From the cell containing the given text, extract its center point as (X, Y) coordinate. 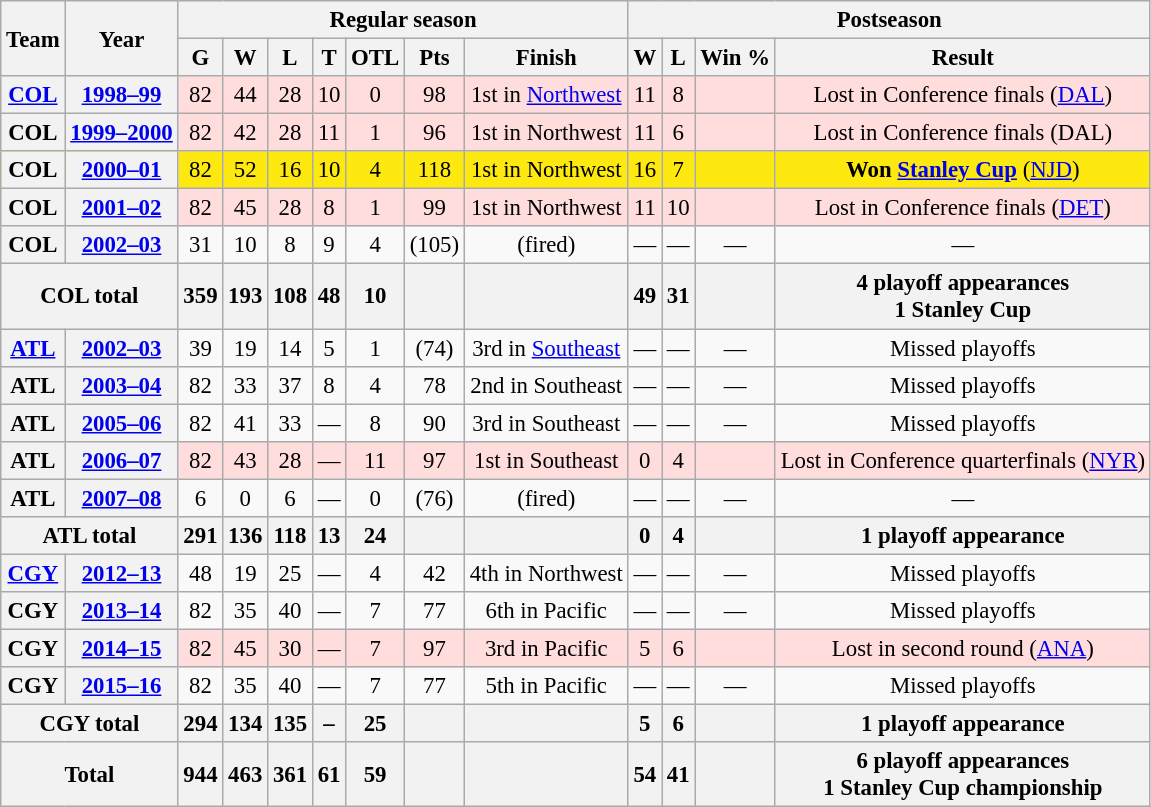
24 (376, 536)
6th in Pacific (546, 611)
Year (122, 38)
98 (434, 95)
2001–02 (122, 208)
Total (90, 774)
4th in Northwest (546, 573)
2000–01 (122, 170)
944 (200, 774)
2014–15 (122, 648)
2005–06 (122, 423)
1998–99 (122, 95)
39 (200, 348)
T (328, 58)
193 (246, 296)
90 (434, 423)
6 playoff appearances1 Stanley Cup championship (962, 774)
2003–04 (122, 385)
(105) (434, 245)
96 (434, 133)
2012–13 (122, 573)
52 (246, 170)
291 (200, 536)
Pts (434, 58)
Finish (546, 58)
134 (246, 724)
3rd in Pacific (546, 648)
99 (434, 208)
54 (644, 774)
14 (290, 348)
361 (290, 774)
Won Stanley Cup (NJD) (962, 170)
– (328, 724)
2015–16 (122, 686)
G (200, 58)
2013–14 (122, 611)
136 (246, 536)
ATL total (90, 536)
COL total (90, 296)
Lost in Conference quarterfinals (NYR) (962, 460)
4 playoff appearances1 Stanley Cup (962, 296)
2007–08 (122, 498)
OTL (376, 58)
59 (376, 774)
2nd in Southeast (546, 385)
Regular season (403, 20)
108 (290, 296)
Team (33, 38)
463 (246, 774)
78 (434, 385)
(76) (434, 498)
2006–07 (122, 460)
49 (644, 296)
Postseason (889, 20)
Result (962, 58)
30 (290, 648)
44 (246, 95)
37 (290, 385)
359 (200, 296)
5th in Pacific (546, 686)
43 (246, 460)
Lost in Conference finals (DET) (962, 208)
Win % (735, 58)
Lost in second round (ANA) (962, 648)
(74) (434, 348)
1999–2000 (122, 133)
13 (328, 536)
135 (290, 724)
9 (328, 245)
CGY total (90, 724)
61 (328, 774)
1st in Southeast (546, 460)
294 (200, 724)
